Return (x, y) of the center of cell containing provided text 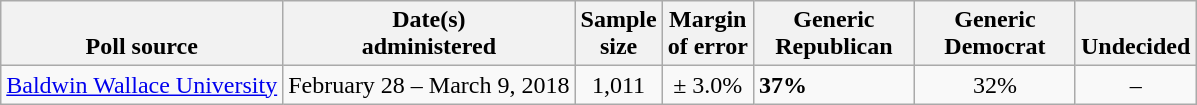
GenericRepublican (834, 34)
Marginof error (708, 34)
Undecided (1135, 34)
Samplesize (618, 34)
GenericDemocrat (994, 34)
Poll source (142, 34)
± 3.0% (708, 85)
32% (994, 85)
37% (834, 85)
Baldwin Wallace University (142, 85)
February 28 – March 9, 2018 (429, 85)
1,011 (618, 85)
Date(s)administered (429, 34)
– (1135, 85)
